Detect which cell encompasses the target text, then output its (X, Y) center coordinate. 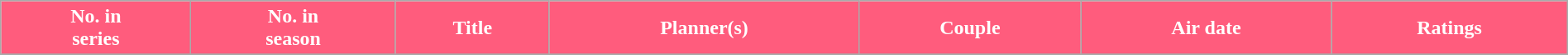
Title (472, 28)
Air date (1206, 28)
No. inseason (293, 28)
Ratings (1449, 28)
Planner(s) (704, 28)
No. inseries (96, 28)
Couple (970, 28)
